Locate the cell with the specified text and output its [X, Y] center coordinate. 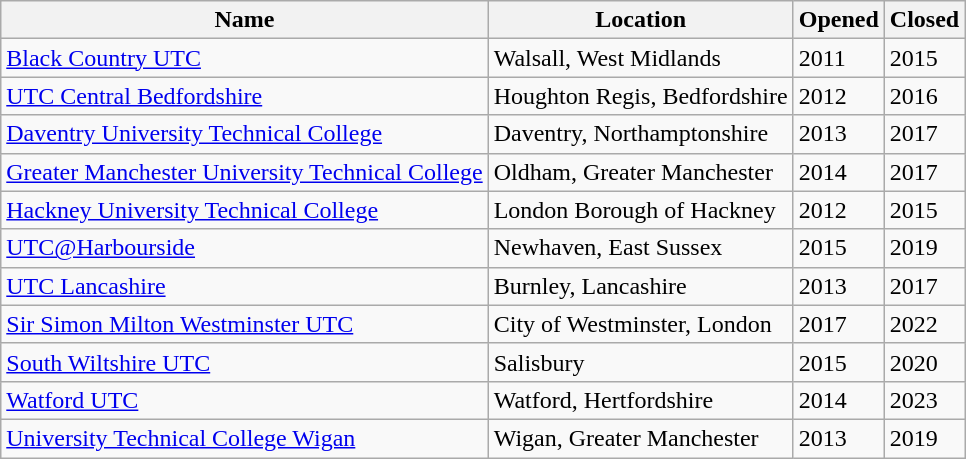
Name [244, 20]
City of Westminster, London [640, 324]
Walsall, West Midlands [640, 58]
Opened [838, 20]
2011 [838, 58]
South Wiltshire UTC [244, 362]
Oldham, Greater Manchester [640, 172]
UTC Lancashire [244, 286]
Wigan, Greater Manchester [640, 438]
Watford, Hertfordshire [640, 400]
Closed [924, 20]
UTC Central Bedfordshire [244, 96]
Watford UTC [244, 400]
Newhaven, East Sussex [640, 248]
University Technical College Wigan [244, 438]
Hackney University Technical College [244, 210]
Black Country UTC [244, 58]
2016 [924, 96]
2020 [924, 362]
Daventry University Technical College [244, 134]
Greater Manchester University Technical College [244, 172]
2023 [924, 400]
Houghton Regis, Bedfordshire [640, 96]
Location [640, 20]
Sir Simon Milton Westminster UTC [244, 324]
UTC@Harbourside [244, 248]
Daventry, Northamptonshire [640, 134]
Burnley, Lancashire [640, 286]
London Borough of Hackney [640, 210]
2022 [924, 324]
Salisbury [640, 362]
